Capture the cell that displays the provided text and extract its (x, y) central coordinate. 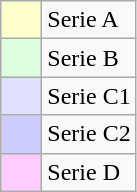
Serie A (89, 20)
Serie D (89, 172)
Serie C2 (89, 134)
Serie C1 (89, 96)
Serie B (89, 58)
